Determine the (x, y) coordinate at the center of the cell enclosing the given text.  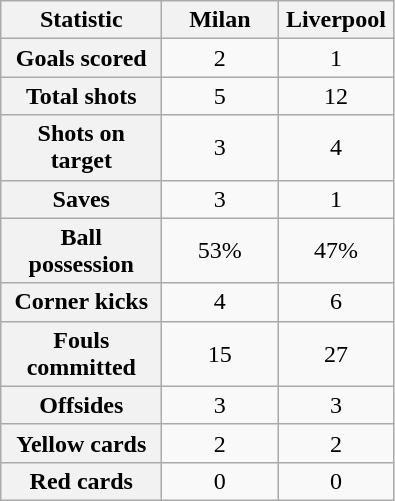
12 (336, 96)
Red cards (82, 481)
Offsides (82, 405)
Saves (82, 199)
6 (336, 302)
Shots on target (82, 148)
15 (220, 354)
Liverpool (336, 20)
Milan (220, 20)
5 (220, 96)
Corner kicks (82, 302)
47% (336, 250)
Fouls committed (82, 354)
Yellow cards (82, 443)
27 (336, 354)
Statistic (82, 20)
Total shots (82, 96)
Ball possession (82, 250)
53% (220, 250)
Goals scored (82, 58)
